Extract the (x, y) coordinate from the center of the cell holding the provided text.  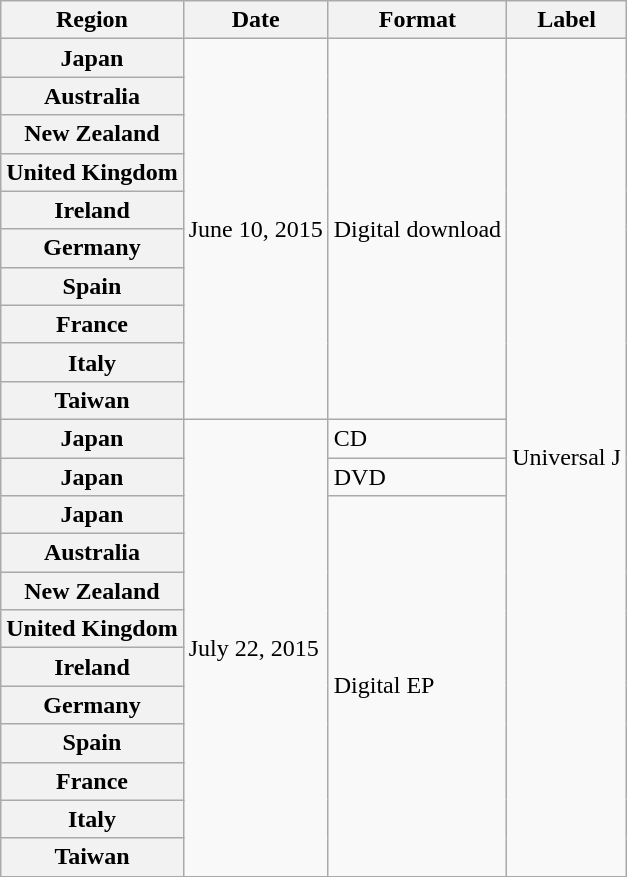
CD (417, 438)
Date (256, 20)
Digital EP (417, 686)
July 22, 2015 (256, 648)
June 10, 2015 (256, 230)
Format (417, 20)
Label (567, 20)
Region (92, 20)
Digital download (417, 230)
DVD (417, 477)
Universal J (567, 458)
